Locate the cell with the specified text and output its (x, y) center coordinate. 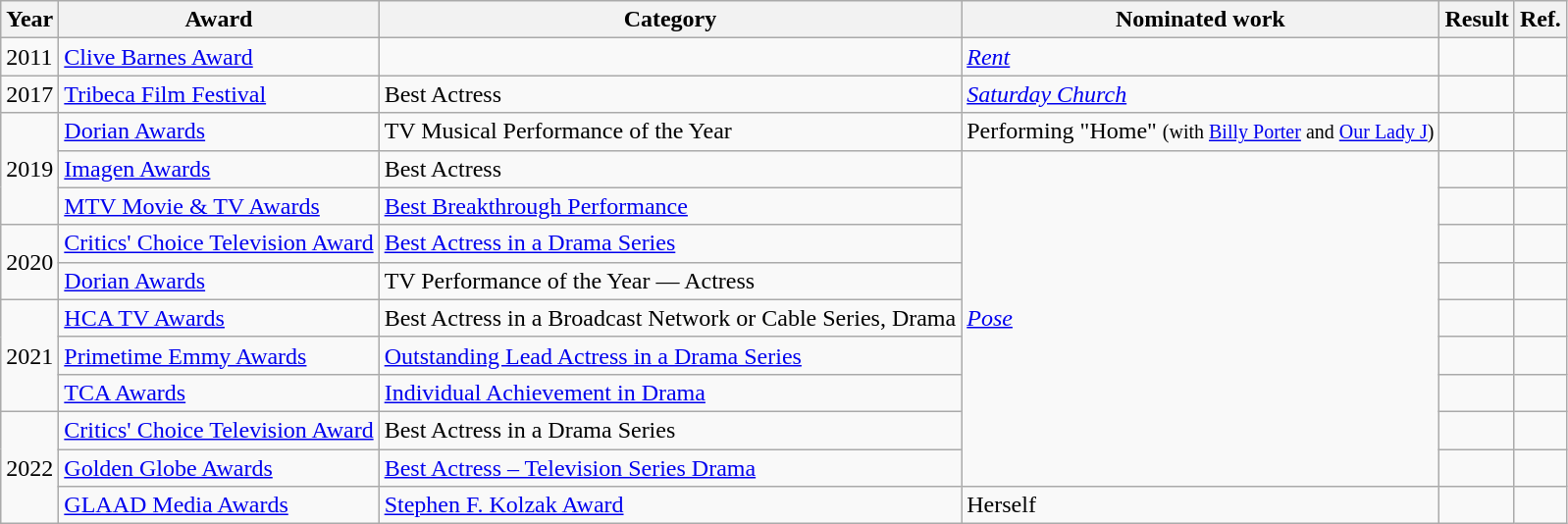
Ref. (1541, 20)
2019 (29, 169)
Clive Barnes Award (219, 57)
Saturday Church (1201, 94)
Golden Globe Awards (219, 468)
MTV Movie & TV Awards (219, 206)
Pose (1201, 318)
2020 (29, 262)
Performing "Home" (with Billy Porter and Our Lady J) (1201, 131)
Best Actress – Television Series Drama (670, 468)
Category (670, 20)
Best Breakthrough Performance (670, 206)
Imagen Awards (219, 169)
Best Actress in a Broadcast Network or Cable Series, Drama (670, 318)
Rent (1201, 57)
Stephen F. Kolzak Award (670, 505)
TV Performance of the Year — Actress (670, 281)
Award (219, 20)
Nominated work (1201, 20)
Year (29, 20)
2017 (29, 94)
2011 (29, 57)
TCA Awards (219, 393)
Result (1477, 20)
Individual Achievement in Drama (670, 393)
HCA TV Awards (219, 318)
2021 (29, 355)
Outstanding Lead Actress in a Drama Series (670, 355)
Herself (1201, 505)
Primetime Emmy Awards (219, 355)
TV Musical Performance of the Year (670, 131)
2022 (29, 467)
GLAAD Media Awards (219, 505)
Tribeca Film Festival (219, 94)
